Provide the [x, y] coordinate of the cell's center where the given text is located.  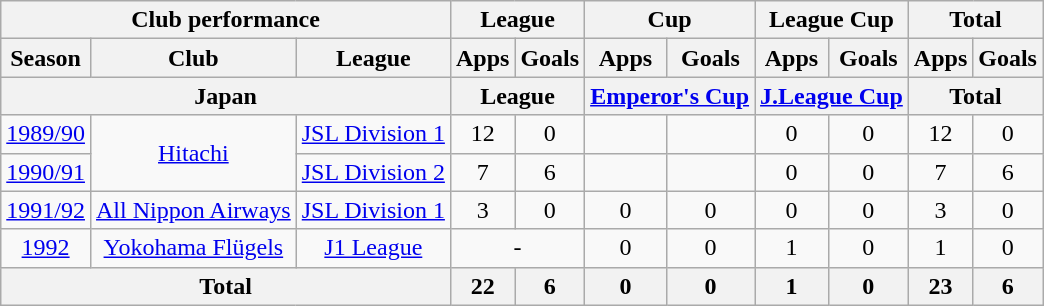
Hitachi [193, 153]
Yokohama Flügels [193, 248]
1991/92 [46, 210]
23 [940, 286]
1992 [46, 248]
All Nippon Airways [193, 210]
JSL Division 2 [373, 172]
Cup [670, 20]
Club performance [226, 20]
- [517, 248]
Emperor's Cup [670, 96]
1990/91 [46, 172]
J1 League [373, 248]
22 [482, 286]
1989/90 [46, 134]
League Cup [832, 20]
Season [46, 58]
Club [193, 58]
J.League Cup [832, 96]
Japan [226, 96]
